Provide the (x, y) coordinate of the cell's center where the given text is located.  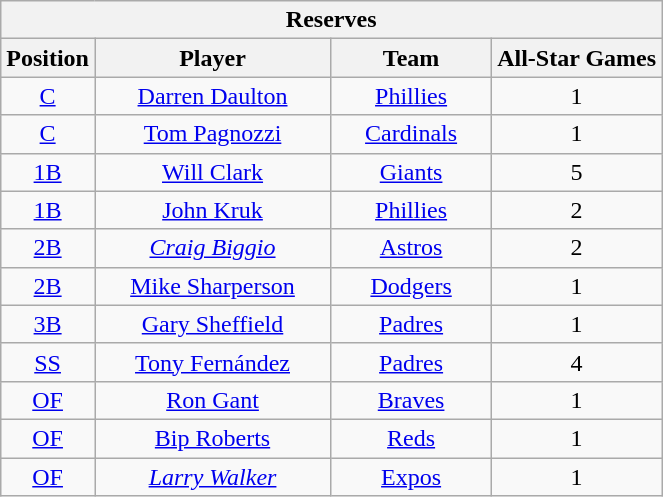
Braves (412, 400)
Team (412, 58)
Astros (412, 248)
Tony Fernández (212, 362)
Reserves (332, 20)
Giants (412, 172)
SS (48, 362)
4 (577, 362)
All-Star Games (577, 58)
Player (212, 58)
5 (577, 172)
Bip Roberts (212, 438)
Darren Daulton (212, 96)
Position (48, 58)
Mike Sharperson (212, 286)
Will Clark (212, 172)
Ron Gant (212, 400)
Craig Biggio (212, 248)
Reds (412, 438)
Dodgers (412, 286)
Tom Pagnozzi (212, 134)
Cardinals (412, 134)
3B (48, 324)
Gary Sheffield (212, 324)
John Kruk (212, 210)
Larry Walker (212, 477)
Expos (412, 477)
